Locate the cell with the specified text and output its [x, y] center coordinate. 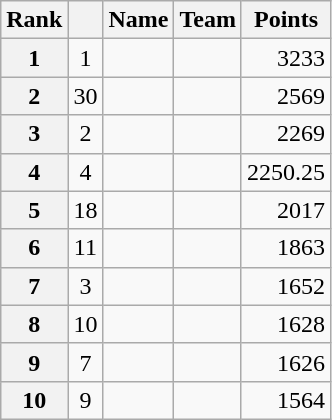
1626 [286, 362]
Team [208, 20]
11 [86, 248]
1564 [286, 400]
Name [138, 20]
2017 [286, 210]
1863 [286, 248]
1652 [286, 286]
1628 [286, 324]
8 [34, 324]
5 [34, 210]
Points [286, 20]
2269 [286, 134]
6 [34, 248]
Rank [34, 20]
30 [86, 96]
3233 [286, 58]
18 [86, 210]
2250.25 [286, 172]
2569 [286, 96]
